Detect which cell encompasses the target text, then output its [X, Y] center coordinate. 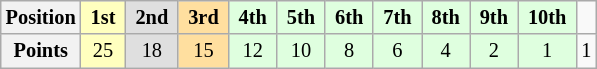
7th [397, 17]
9th [494, 17]
8th [446, 17]
6th [349, 17]
Position [41, 17]
Points [41, 51]
15 [203, 51]
12 [253, 51]
3rd [203, 17]
25 [104, 51]
18 [152, 51]
1st [104, 17]
6 [397, 51]
4th [253, 17]
4 [446, 51]
2nd [152, 17]
2 [494, 51]
8 [349, 51]
10th [547, 17]
10 [301, 51]
5th [301, 17]
